Identify which cell holds the provided text, then report its (x, y) central coordinate. 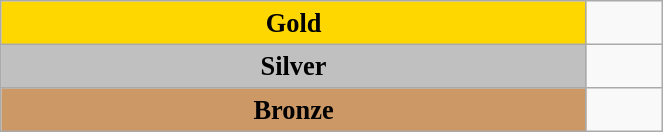
Gold (294, 22)
Bronze (294, 109)
Silver (294, 66)
